Output the [x, y] coordinate of the center of the cell containing the given text.  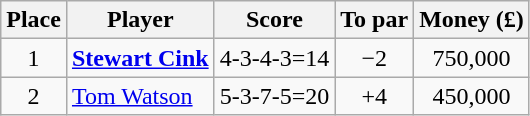
Player [140, 20]
−2 [374, 58]
+4 [374, 96]
5-3-7-5=20 [274, 96]
To par [374, 20]
Place [34, 20]
750,000 [472, 58]
4-3-4-3=14 [274, 58]
Tom Watson [140, 96]
2 [34, 96]
450,000 [472, 96]
Stewart Cink [140, 58]
Score [274, 20]
1 [34, 58]
Money (£) [472, 20]
